For the text-containing cell, return its midpoint in [x, y] coordinate format. 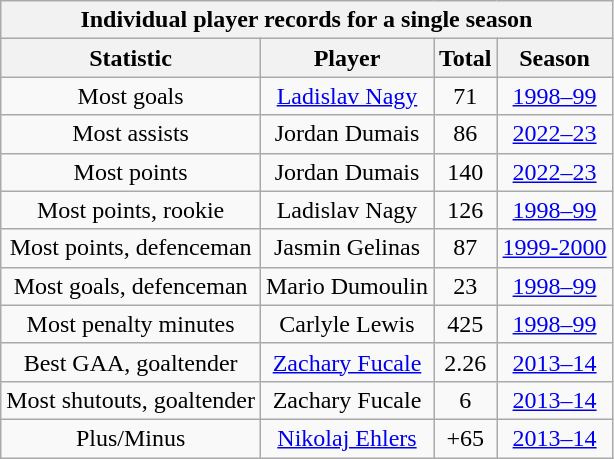
Plus/Minus [131, 438]
87 [466, 248]
6 [466, 400]
126 [466, 210]
Most penalty minutes [131, 324]
140 [466, 172]
71 [466, 96]
425 [466, 324]
Nikolaj Ehlers [346, 438]
+65 [466, 438]
Individual player records for a single season [306, 20]
Most points, rookie [131, 210]
2.26 [466, 362]
Total [466, 58]
Carlyle Lewis [346, 324]
Most points [131, 172]
Most points, defenceman [131, 248]
Season [554, 58]
Mario Dumoulin [346, 286]
Statistic [131, 58]
23 [466, 286]
Most assists [131, 134]
Jasmin Gelinas [346, 248]
1999-2000 [554, 248]
86 [466, 134]
Most shutouts, goaltender [131, 400]
Most goals [131, 96]
Best GAA, goaltender [131, 362]
Most goals, defenceman [131, 286]
Player [346, 58]
